Identify which cell holds the provided text, then report its (x, y) central coordinate. 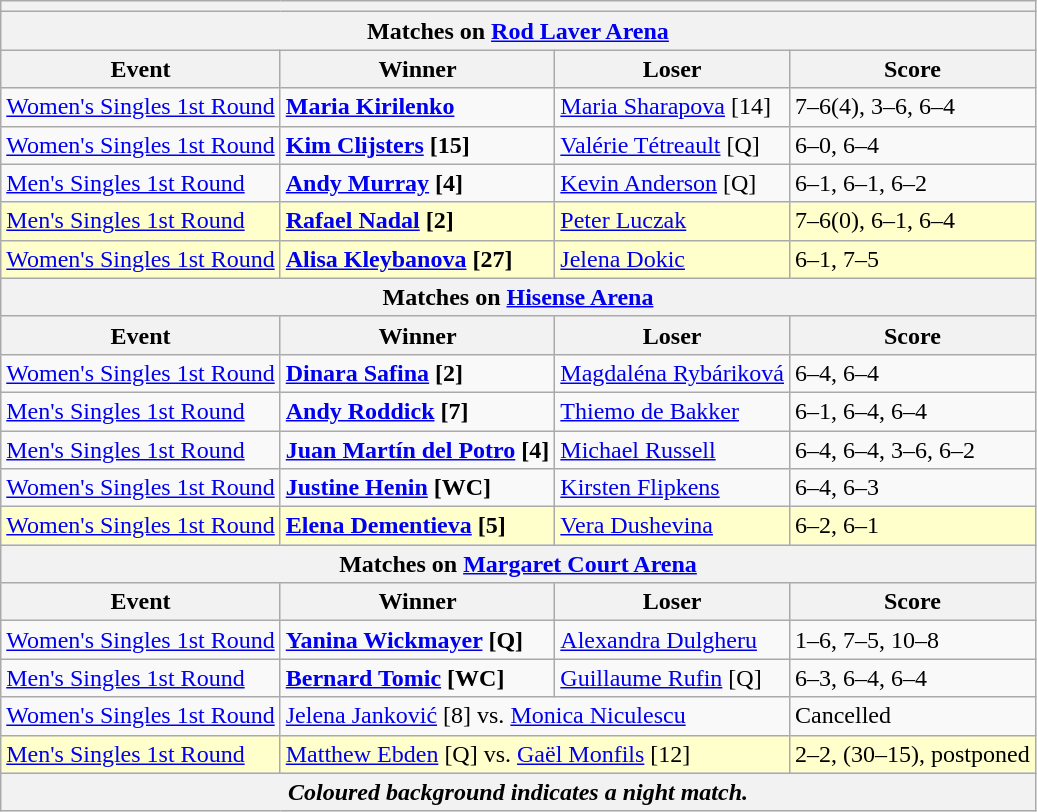
6–4, 6–4 (913, 373)
Coloured background indicates a night match. (518, 792)
Matthew Ebden [Q] vs. Gaël Monfils [12] (534, 754)
Kim Clijsters [15] (418, 145)
2–2, (30–15), postponed (913, 754)
Matches on Rod Laver Arena (518, 31)
Michael Russell (672, 449)
Cancelled (913, 716)
6–0, 6–4 (913, 145)
Guillaume Rufin [Q] (672, 678)
Bernard Tomic [WC] (418, 678)
6–1, 6–4, 6–4 (913, 411)
Peter Luczak (672, 221)
Jelena Janković [8] vs. Monica Niculescu (534, 716)
6–1, 6–1, 6–2 (913, 183)
Maria Sharapova [14] (672, 107)
Juan Martín del Potro [4] (418, 449)
6–4, 6–3 (913, 488)
Kirsten Flipkens (672, 488)
Valérie Tétreault [Q] (672, 145)
7–6(4), 3–6, 6–4 (913, 107)
Alexandra Dulgheru (672, 640)
Magdaléna Rybáriková (672, 373)
6–2, 6–1 (913, 526)
Rafael Nadal [2] (418, 221)
Kevin Anderson [Q] (672, 183)
Justine Henin [WC] (418, 488)
Maria Kirilenko (418, 107)
Andy Roddick [7] (418, 411)
Matches on Hisense Arena (518, 297)
Yanina Wickmayer [Q] (418, 640)
Alisa Kleybanova [27] (418, 259)
Thiemo de Bakker (672, 411)
Elena Dementieva [5] (418, 526)
7–6(0), 6–1, 6–4 (913, 221)
6–3, 6–4, 6–4 (913, 678)
Dinara Safina [2] (418, 373)
6–4, 6–4, 3–6, 6–2 (913, 449)
6–1, 7–5 (913, 259)
Andy Murray [4] (418, 183)
Matches on Margaret Court Arena (518, 564)
Jelena Dokic (672, 259)
Vera Dushevina (672, 526)
1–6, 7–5, 10–8 (913, 640)
